Find where the given text appears and provide that cell's center as (X, Y) coordinate. 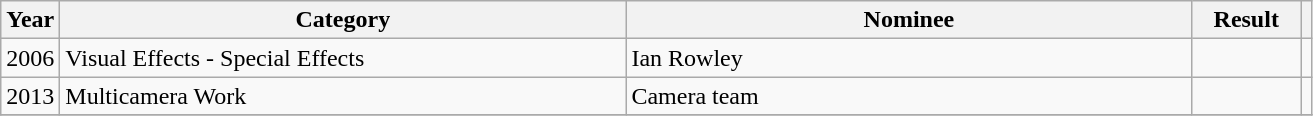
2013 (30, 96)
Ian Rowley (909, 58)
Year (30, 20)
Result (1246, 20)
Nominee (909, 20)
Visual Effects - Special Effects (343, 58)
Multicamera Work (343, 96)
Category (343, 20)
2006 (30, 58)
Camera team (909, 96)
